Detect which cell encompasses the target text, then output its [X, Y] center coordinate. 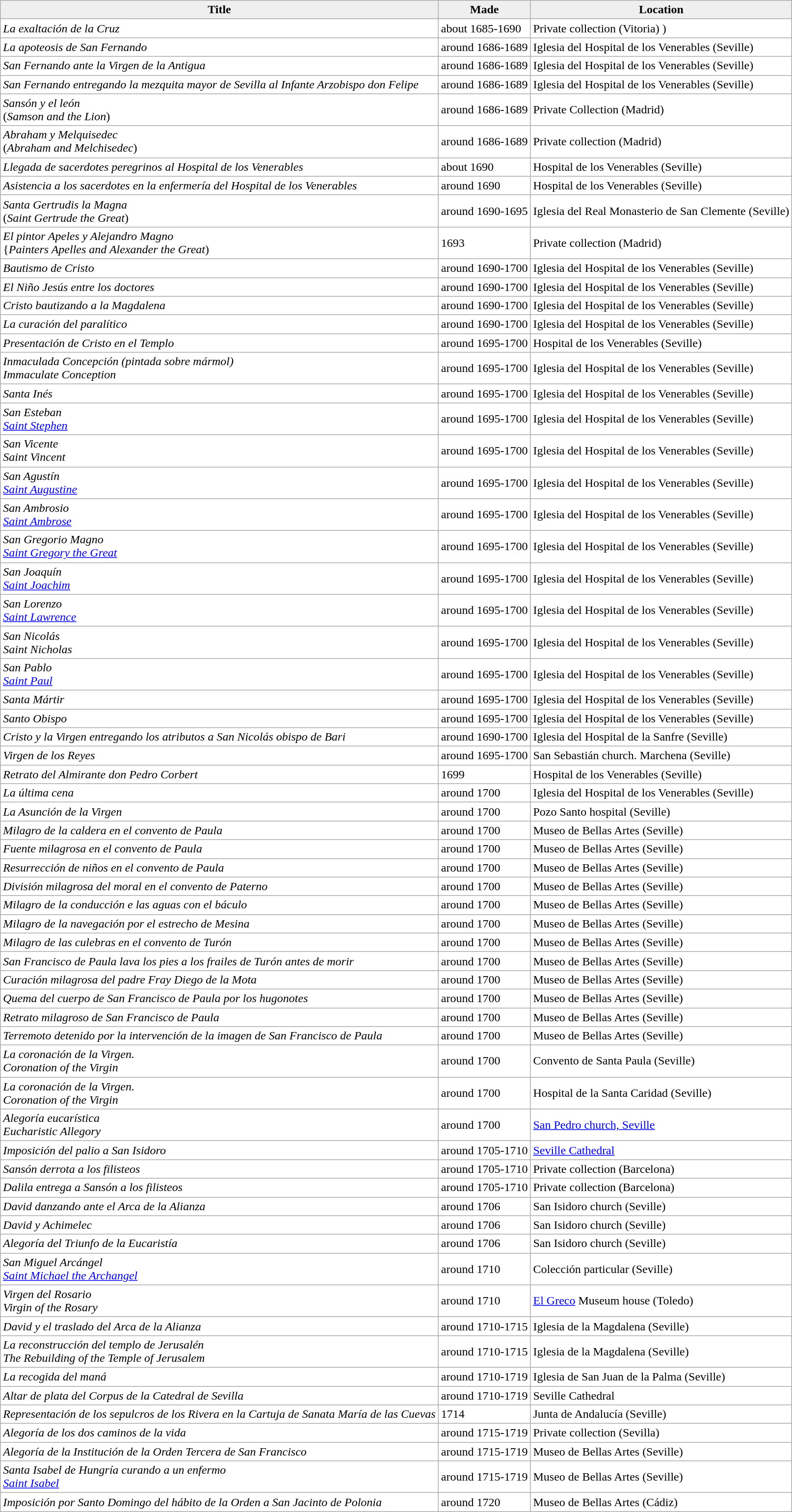
Resurrección de niños en el convento de Paula [219, 868]
Milagro de las culebras en el convento de Turón [219, 942]
about 1685-1690 [484, 28]
San AmbrosioSaint Ambrose [219, 514]
San Pedro church, Seville [661, 1125]
Milagro de la caldera en el convento de Paula [219, 830]
Alegoría eucarísticaEucharistic Allegory [219, 1125]
La reconstrucción del templo de JerusalénThe Rebuilding of the Temple of Jerusalem [219, 1352]
Fuente milagrosa en el convento de Paula [219, 849]
Bautismo de Cristo [219, 268]
Retrato del Almirante don Pedro Corbert [219, 774]
Iglesia del Real Monasterio de San Clemente (Seville) [661, 211]
San Fernando entregando la mezquita mayor de Sevilla al Infante Arzobispo don Felipe [219, 84]
around 1690 [484, 186]
around 1690-1695 [484, 211]
about 1690 [484, 167]
1699 [484, 774]
Abraham y Melquisedec(Abraham and Melchisedec) [219, 141]
San LorenzoSaint Lawrence [219, 610]
Made [484, 10]
Private Collection (Madrid) [661, 110]
Dalila entrega a Sansón a los filisteos [219, 1188]
Cristo y la Virgen entregando los atributos a San Nicolás obispo de Bari [219, 737]
El Greco Museum house (Toledo) [661, 1300]
San NicolásSaint Nicholas [219, 642]
San Gregorio MagnoSaint Gregory the Great [219, 547]
San PabloSaint Paul [219, 674]
Title [219, 10]
El Niño Jesús entre los doctores [219, 287]
La exaltación de la Cruz [219, 28]
Santa Mártir [219, 699]
Private collection (Vitoria) ) [661, 28]
El pintor Apeles y Alejandro Magno{Painters Apelles and Alexander the Great) [219, 242]
Retrato milagroso de San Francisco de Paula [219, 1017]
1693 [484, 242]
Terremoto detenido por la intervención de la imagen de San Francisco de Paula [219, 1036]
Iglesia del Hospital de la Sanfre (Seville) [661, 737]
Pozo Santo hospital (Seville) [661, 812]
Colección particular (Seville) [661, 1269]
Hospital de la Santa Caridad (Seville) [661, 1093]
San Fernando ante la Virgen de la Antigua [219, 66]
David y Achimelec [219, 1225]
La curación del paralítico [219, 324]
Imposición por Santo Domingo del hábito de la Orden a San Jacinto de Polonia [219, 1502]
Virgen de los Reyes [219, 756]
La última cena [219, 793]
David danzando ante el Arca de la Alianza [219, 1206]
Santa Isabel de Hungría curando a un enfermoSaint Isabel [219, 1477]
Inmaculada Concepción (pintada sobre mármol)Immaculate Conception [219, 368]
Representación de los sepulcros de los Rivera en la Cartuja de Sanata María de las Cuevas [219, 1414]
La apoteosis de San Fernando [219, 47]
Cristo bautizando a la Magdalena [219, 306]
Iglesia de San Juan de la Palma (Seville) [661, 1377]
Virgen del RosarioVirgin of the Rosary [219, 1300]
Museo de Bellas Artes (Cádiz) [661, 1502]
Alegoría de la Institución de la Orden Tercera de San Francisco [219, 1452]
La Asunción de la Virgen [219, 812]
Milagro de la conducción e las aguas con el báculo [219, 905]
Altar de plata del Corpus de la Catedral de Sevilla [219, 1395]
Location [661, 10]
Imposición del palio a San Isidoro [219, 1150]
Asistencia a los sacerdotes en la enfermería del Hospital de los Venerables [219, 186]
San Miguel ArcángelSaint Michael the Archangel [219, 1269]
David y el traslado del Arca de la Alianza [219, 1326]
Alegoría de los dos caminos de la vida [219, 1433]
Santa Inés [219, 394]
San JoaquínSaint Joachim [219, 578]
Sansón derrota a los filisteos [219, 1169]
1714 [484, 1414]
Curación milagrosa del padre Fray Diego de la Mota [219, 980]
Alegoría del Triunfo de la Eucaristía [219, 1244]
Sansón y el león(Samson and the Lion) [219, 110]
Quema del cuerpo de San Francisco de Paula por los hugonotes [219, 998]
San Francisco de Paula lava los pies a los frailes de Turón antes de morir [219, 961]
Santo Obispo [219, 718]
División milagrosa del moral en el convento de Paterno [219, 886]
San Sebastián church. Marchena (Seville) [661, 756]
Private collection (Sevilla) [661, 1433]
Presentación de Cristo en el Templo [219, 343]
Santa Gertrudis la Magna(Saint Gertrude the Great) [219, 211]
Convento de Santa Paula (Seville) [661, 1061]
San VicenteSaint Vincent [219, 451]
Milagro de la navegación por el estrecho de Mesina [219, 924]
San EstebanSaint Stephen [219, 419]
San AgustínSaint Augustine [219, 483]
around 1720 [484, 1502]
Junta de Andalucía (Seville) [661, 1414]
La recogida del maná [219, 1377]
Llegada de sacerdotes peregrinos al Hospital de los Venerables [219, 167]
